Scan for the cell matching the given text and deliver its (X, Y) coordinate at center. 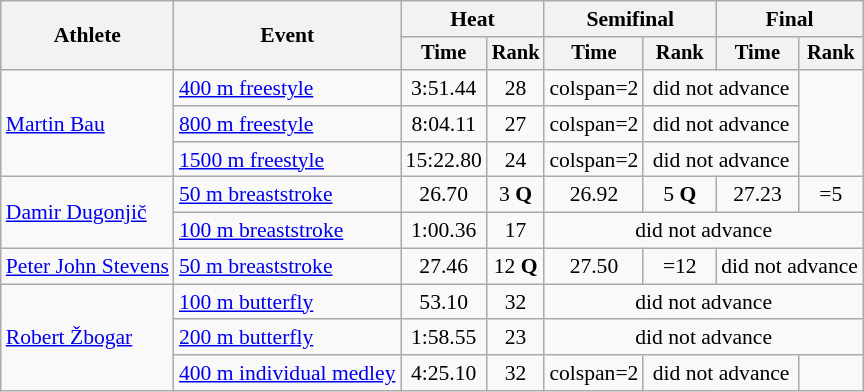
400 m individual medley (288, 373)
12 Q (516, 267)
Semifinal (630, 19)
Event (288, 36)
1:58.55 (444, 338)
Heat (473, 19)
1500 m freestyle (288, 160)
53.10 (444, 302)
26.92 (594, 195)
27.50 (594, 267)
23 (516, 338)
27.46 (444, 267)
8:04.11 (444, 124)
400 m freestyle (288, 88)
100 m butterfly (288, 302)
Athlete (88, 36)
4:25.10 (444, 373)
Peter John Stevens (88, 267)
Robert Žbogar (88, 338)
Final (790, 19)
27.23 (758, 195)
1:00.36 (444, 231)
15:22.80 (444, 160)
100 m breaststroke (288, 231)
800 m freestyle (288, 124)
Martin Bau (88, 124)
17 (516, 231)
5 Q (680, 195)
24 (516, 160)
3:51.44 (444, 88)
28 (516, 88)
=12 (680, 267)
=5 (831, 195)
26.70 (444, 195)
3 Q (516, 195)
27 (516, 124)
200 m butterfly (288, 338)
Damir Dugonjič (88, 212)
